Return (x, y) of the center of cell containing provided text 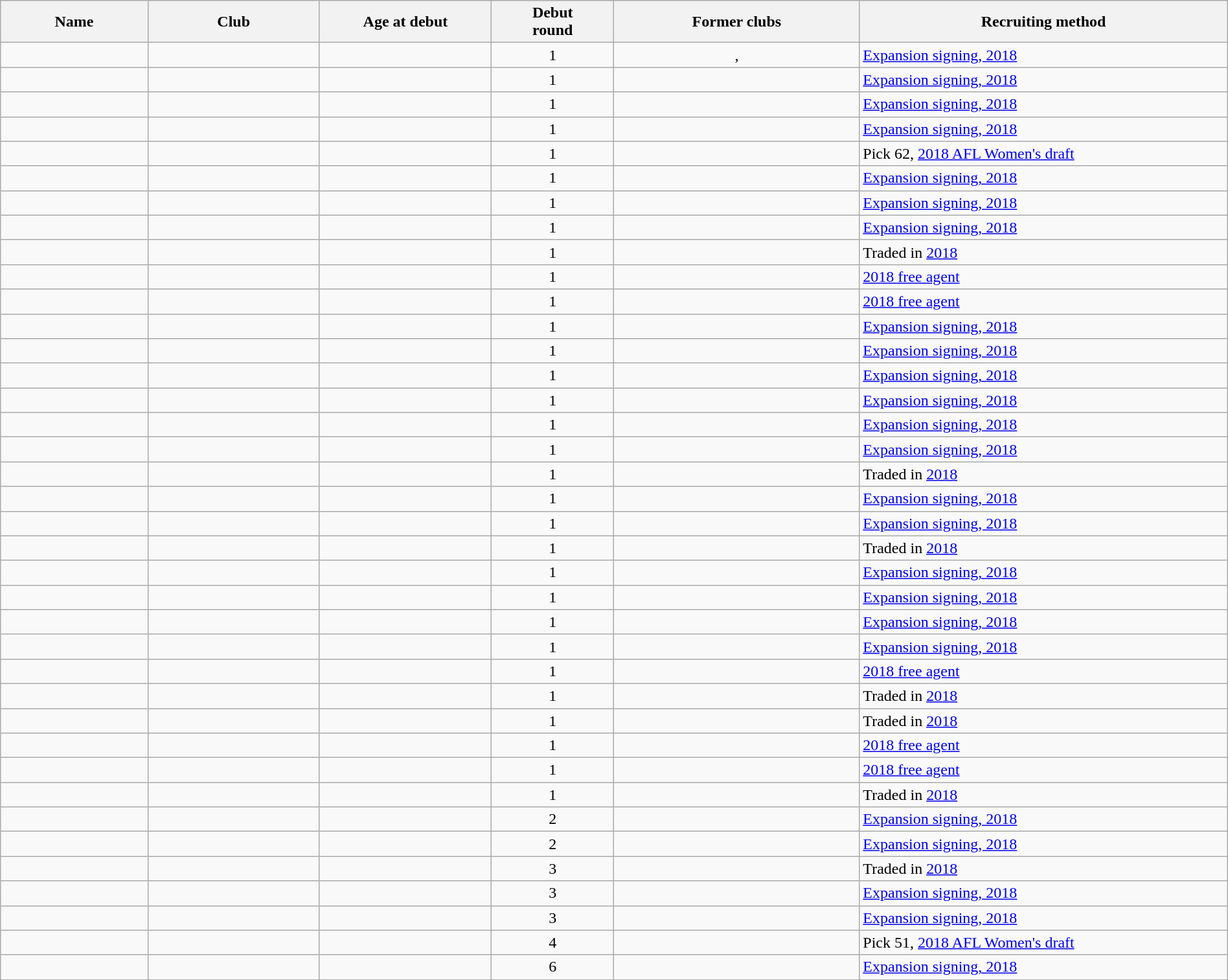
Club (233, 22)
Pick 62, 2018 AFL Women's draft (1043, 154)
Age at debut (405, 22)
Pick 51, 2018 AFL Women's draft (1043, 942)
6 (553, 967)
Former clubs (737, 22)
Recruiting method (1043, 22)
Name (74, 22)
, (737, 55)
4 (553, 942)
Debutround (553, 22)
